Find where the given text appears and provide that cell's center as (X, Y) coordinate. 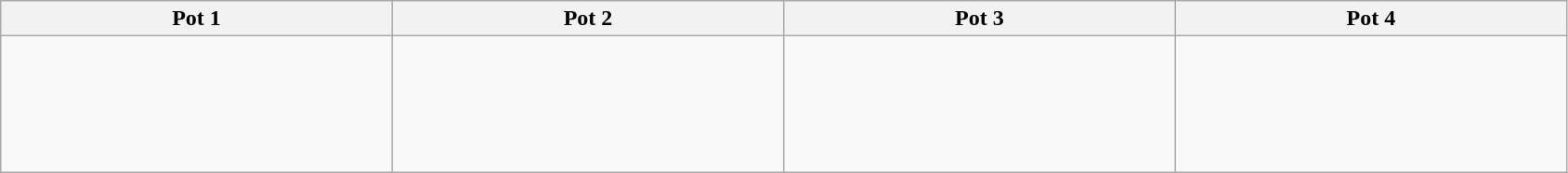
Pot 3 (979, 19)
Pot 1 (197, 19)
Pot 2 (587, 19)
Pot 4 (1371, 19)
